Search for the cell housing the specified text and yield its [X, Y] center coordinate. 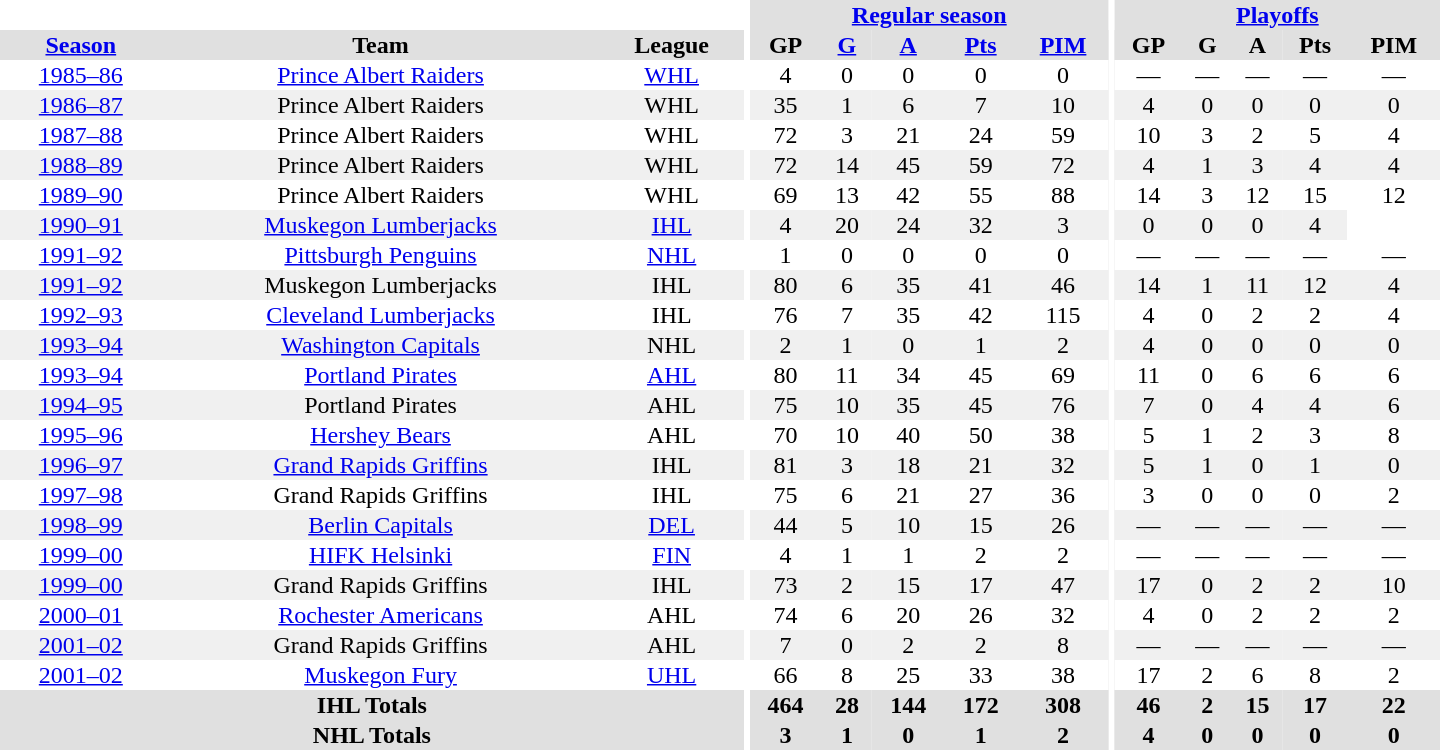
Regular season [929, 15]
308 [1063, 705]
464 [785, 705]
Muskegon Fury [381, 675]
36 [1063, 495]
Pittsburgh Penguins [381, 255]
28 [847, 705]
1992–93 [81, 315]
1994–95 [81, 405]
1990–91 [81, 225]
HIFK Helsinki [381, 555]
NHL Totals [372, 735]
Playoffs [1278, 15]
40 [908, 435]
25 [908, 675]
1985–86 [81, 75]
88 [1063, 195]
Cleveland Lumberjacks [381, 315]
144 [908, 705]
Berlin Capitals [381, 525]
Rochester Americans [381, 615]
Washington Capitals [381, 345]
172 [980, 705]
44 [785, 525]
70 [785, 435]
41 [980, 285]
1987–88 [81, 135]
115 [1063, 315]
1989–90 [81, 195]
League [671, 45]
2000–01 [81, 615]
73 [785, 585]
FIN [671, 555]
22 [1394, 705]
IHL Totals [372, 705]
1997–98 [81, 495]
13 [847, 195]
55 [980, 195]
81 [785, 465]
UHL [671, 675]
Hershey Bears [381, 435]
66 [785, 675]
47 [1063, 585]
Season [81, 45]
18 [908, 465]
50 [980, 435]
1995–96 [81, 435]
1986–87 [81, 105]
Team [381, 45]
34 [908, 375]
74 [785, 615]
1998–99 [81, 525]
1988–89 [81, 165]
1996–97 [81, 465]
33 [980, 675]
27 [980, 495]
DEL [671, 525]
